From the cell containing the given text, extract its center point as (x, y) coordinate. 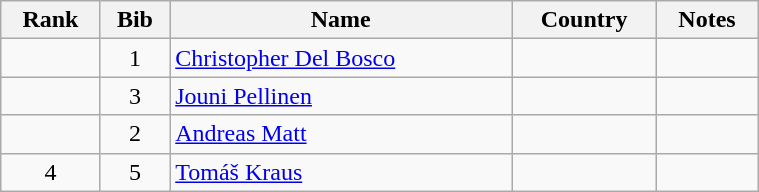
Jouni Pellinen (341, 96)
Christopher Del Bosco (341, 58)
Notes (706, 20)
5 (135, 172)
3 (135, 96)
Rank (50, 20)
Country (584, 20)
2 (135, 134)
Bib (135, 20)
4 (50, 172)
Tomáš Kraus (341, 172)
Andreas Matt (341, 134)
1 (135, 58)
Name (341, 20)
